Search for the cell housing the specified text and yield its [X, Y] center coordinate. 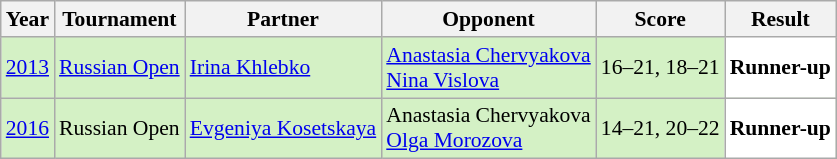
14–21, 20–22 [660, 128]
16–21, 18–21 [660, 68]
2013 [28, 68]
2016 [28, 128]
Irina Khlebko [284, 68]
Year [28, 19]
Anastasia Chervyakova Olga Morozova [488, 128]
Result [780, 19]
Evgeniya Kosetskaya [284, 128]
Score [660, 19]
Opponent [488, 19]
Tournament [120, 19]
Anastasia Chervyakova Nina Vislova [488, 68]
Partner [284, 19]
